Locate the cell with the specified text and output its (X, Y) center coordinate. 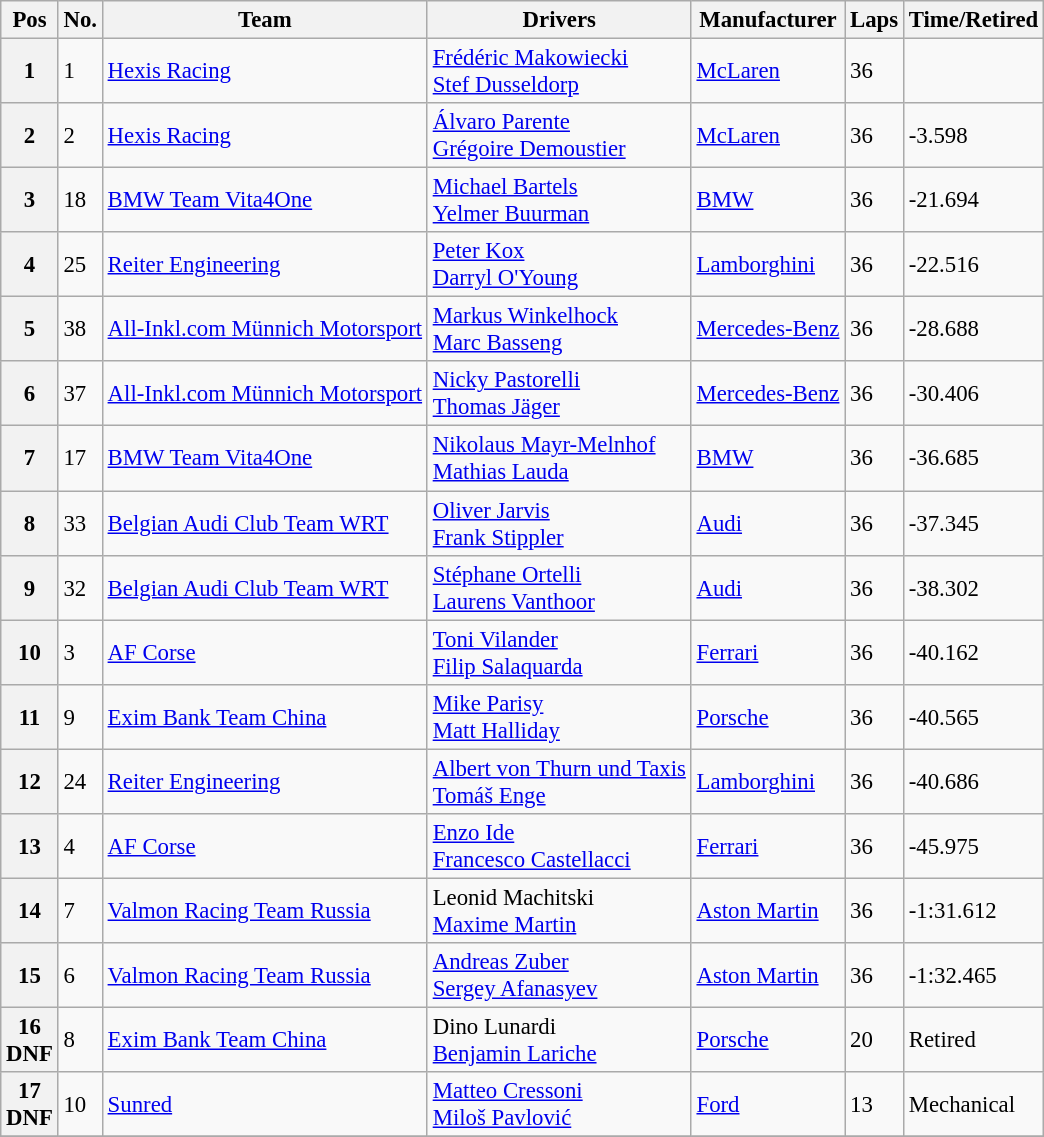
-28.688 (973, 330)
-40.686 (973, 782)
-40.565 (973, 716)
Ford (768, 1104)
Enzo Ide Francesco Castellacci (559, 846)
Sunred (264, 1104)
-36.685 (973, 458)
38 (80, 330)
Frédéric Makowiecki Stef Dusseldorp (559, 72)
17DNF (30, 1104)
Pos (30, 20)
12 (30, 782)
Drivers (559, 20)
-22.516 (973, 264)
-1:31.612 (973, 910)
Time/Retired (973, 20)
Retired (973, 1040)
24 (80, 782)
-30.406 (973, 394)
18 (80, 200)
33 (80, 524)
Oliver Jarvis Frank Stippler (559, 524)
Laps (874, 20)
32 (80, 588)
Michael Bartels Yelmer Buurman (559, 200)
Mike Parisy Matt Halliday (559, 716)
20 (874, 1040)
14 (30, 910)
Stéphane Ortelli Laurens Vanthoor (559, 588)
Team (264, 20)
15 (30, 976)
-3.598 (973, 136)
-40.162 (973, 652)
No. (80, 20)
5 (30, 330)
17 (80, 458)
25 (80, 264)
-37.345 (973, 524)
-1:32.465 (973, 976)
Toni Vilander Filip Salaquarda (559, 652)
Albert von Thurn und Taxis Tomáš Enge (559, 782)
Leonid Machitski Maxime Martin (559, 910)
37 (80, 394)
Álvaro Parente Grégoire Demoustier (559, 136)
Peter Kox Darryl O'Young (559, 264)
16DNF (30, 1040)
11 (30, 716)
Andreas Zuber Sergey Afanasyev (559, 976)
Dino Lunardi Benjamin Lariche (559, 1040)
Matteo Cressoni Miloš Pavlović (559, 1104)
Manufacturer (768, 20)
-45.975 (973, 846)
Nikolaus Mayr-Melnhof Mathias Lauda (559, 458)
-38.302 (973, 588)
Nicky Pastorelli Thomas Jäger (559, 394)
-21.694 (973, 200)
Mechanical (973, 1104)
Markus Winkelhock Marc Basseng (559, 330)
